Return the [X, Y] coordinate for the center point of the cell that contains the specified text.  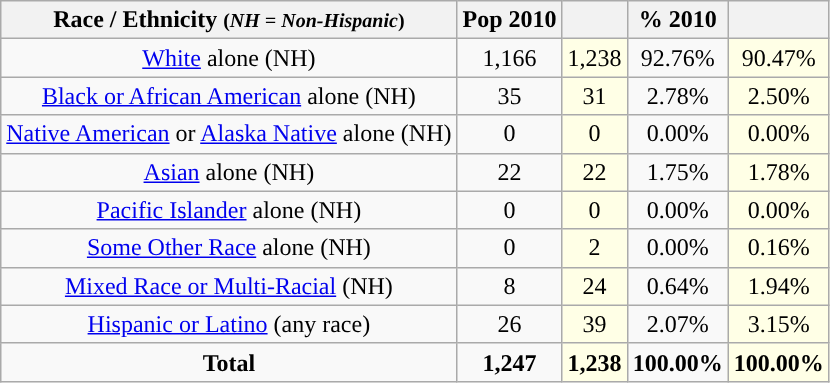
92.76% [678, 58]
1,247 [510, 362]
0.64% [678, 286]
1.94% [778, 286]
24 [594, 286]
35 [510, 96]
90.47% [778, 58]
Pacific Islander alone (NH) [229, 210]
Black or African American alone (NH) [229, 96]
31 [594, 96]
Pop 2010 [510, 20]
Asian alone (NH) [229, 172]
Mixed Race or Multi-Racial (NH) [229, 286]
Total [229, 362]
1.78% [778, 172]
2.07% [678, 324]
1.75% [678, 172]
0.16% [778, 248]
2.78% [678, 96]
2 [594, 248]
% 2010 [678, 20]
Some Other Race alone (NH) [229, 248]
1,166 [510, 58]
2.50% [778, 96]
White alone (NH) [229, 58]
26 [510, 324]
3.15% [778, 324]
8 [510, 286]
Hispanic or Latino (any race) [229, 324]
39 [594, 324]
Race / Ethnicity (NH = Non-Hispanic) [229, 20]
Native American or Alaska Native alone (NH) [229, 134]
